Determine the [x, y] coordinate at the center of the cell enclosing the given text.  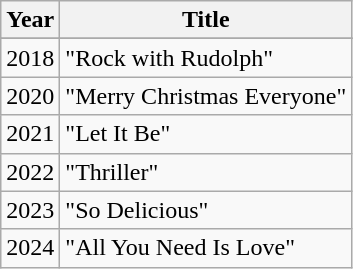
"Rock with Rudolph" [206, 58]
"Thriller" [206, 172]
Title [206, 20]
2018 [30, 58]
"Merry Christmas Everyone" [206, 96]
2024 [30, 248]
2020 [30, 96]
"Let It Be" [206, 134]
Year [30, 20]
"All You Need Is Love" [206, 248]
"So Delicious" [206, 210]
2022 [30, 172]
2023 [30, 210]
2021 [30, 134]
